Capture the cell that displays the provided text and extract its (X, Y) central coordinate. 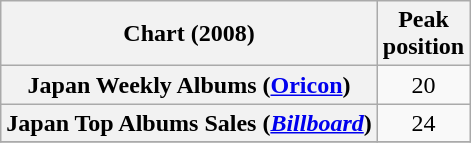
Japan Weekly Albums (Oricon) (190, 85)
20 (423, 85)
Peakposition (423, 34)
Chart (2008) (190, 34)
Japan Top Albums Sales (Billboard) (190, 123)
24 (423, 123)
